Determine the (x, y) coordinate at the center of the cell enclosing the given text.  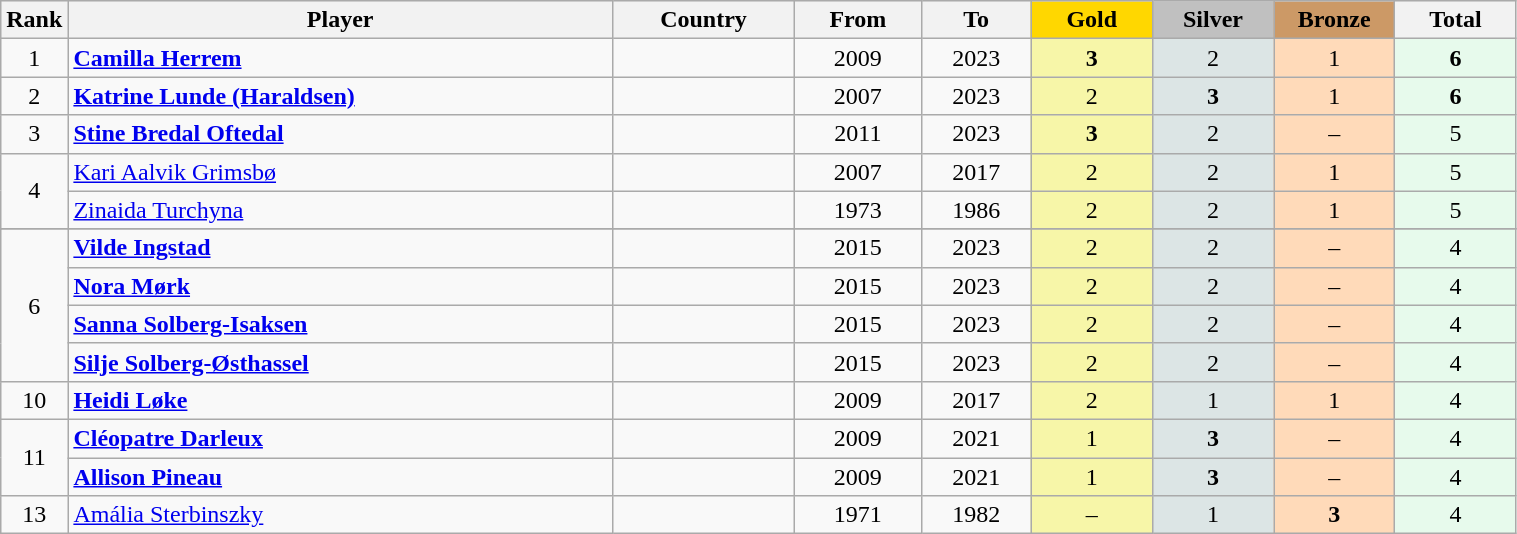
1982 (976, 515)
11 (34, 457)
Bronze (1334, 20)
Katrine Lunde (Haraldsen) (340, 96)
Sanna Solberg-Isaksen (340, 324)
From (858, 20)
Vilde Ingstad (340, 248)
Nora Mørk (340, 286)
1971 (858, 515)
Silver (1212, 20)
1973 (858, 210)
Total (1456, 20)
Player (340, 20)
13 (34, 515)
Allison Pineau (340, 477)
Stine Bredal Oftedal (340, 134)
Cléopatre Darleux (340, 438)
Amália Sterbinszky (340, 515)
Camilla Herrem (340, 58)
10 (34, 400)
To (976, 20)
Gold (1092, 20)
Kari Aalvik Grimsbø (340, 172)
Country (704, 20)
Rank (34, 20)
Silje Solberg-Østhassel (340, 362)
Heidi Løke (340, 400)
2011 (858, 134)
Zinaida Turchyna (340, 210)
1986 (976, 210)
